Pinpoint the cell where the given text exists, returning its [X, Y] midpoint coordinate. 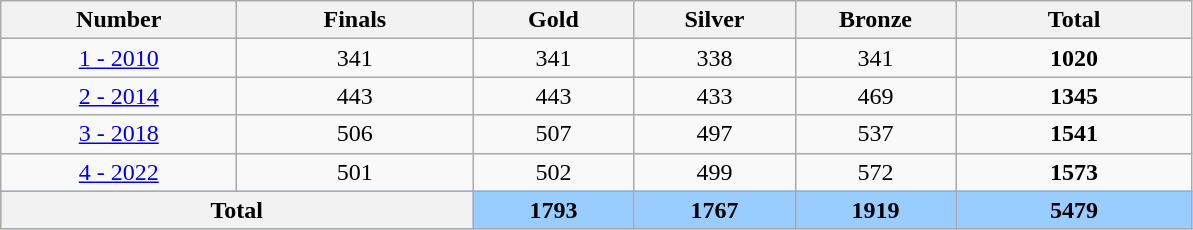
5479 [1074, 210]
499 [714, 172]
4 - 2022 [119, 172]
1345 [1074, 96]
338 [714, 58]
3 - 2018 [119, 134]
507 [554, 134]
Bronze [876, 20]
1541 [1074, 134]
1020 [1074, 58]
Number [119, 20]
2 - 2014 [119, 96]
469 [876, 96]
1573 [1074, 172]
506 [355, 134]
501 [355, 172]
1 - 2010 [119, 58]
1919 [876, 210]
1793 [554, 210]
497 [714, 134]
Gold [554, 20]
572 [876, 172]
Silver [714, 20]
433 [714, 96]
Finals [355, 20]
1767 [714, 210]
537 [876, 134]
502 [554, 172]
